Return (X, Y) of the center of cell containing provided text 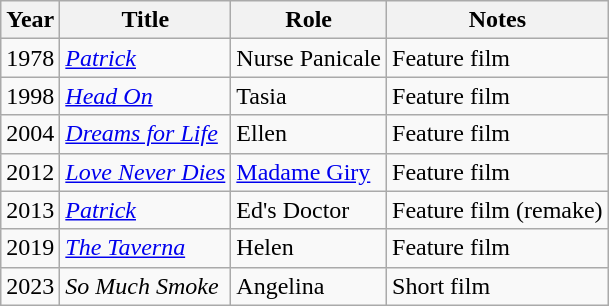
1978 (30, 58)
Ed's Doctor (309, 210)
So Much Smoke (146, 286)
Love Never Dies (146, 172)
1998 (30, 96)
Feature film (remake) (498, 210)
Ellen (309, 134)
Year (30, 20)
The Taverna (146, 248)
Title (146, 20)
Madame Giry (309, 172)
2019 (30, 248)
Angelina (309, 286)
Short film (498, 286)
2013 (30, 210)
Helen (309, 248)
Notes (498, 20)
Dreams for Life (146, 134)
Head On (146, 96)
2023 (30, 286)
Tasia (309, 96)
2004 (30, 134)
Role (309, 20)
Nurse Panicale (309, 58)
2012 (30, 172)
